Pinpoint the cell where the given text exists, returning its [X, Y] midpoint coordinate. 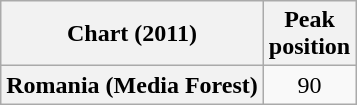
Romania (Media Forest) [132, 85]
Peakposition [309, 34]
Chart (2011) [132, 34]
90 [309, 85]
